Output the (X, Y) coordinate of the center of the cell containing the given text.  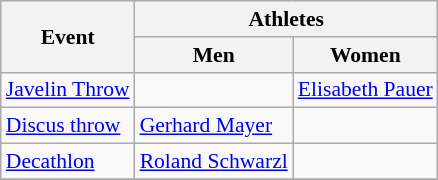
Discus throw (68, 126)
Decathlon (68, 162)
Athletes (286, 19)
Javelin Throw (68, 90)
Event (68, 36)
Elisabeth Pauer (366, 90)
Men (214, 55)
Roland Schwarzl (214, 162)
Gerhard Mayer (214, 126)
Women (366, 55)
